From the cell containing the given text, extract its center point as [x, y] coordinate. 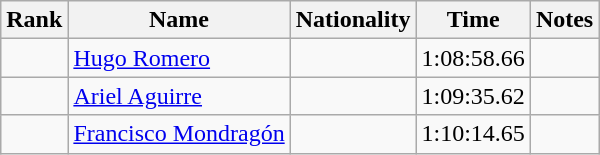
1:09:35.62 [473, 96]
Hugo Romero [179, 58]
Francisco Mondragón [179, 134]
Time [473, 20]
Rank [34, 20]
1:08:58.66 [473, 58]
Name [179, 20]
Ariel Aguirre [179, 96]
1:10:14.65 [473, 134]
Notes [564, 20]
Nationality [353, 20]
